Locate the cell with the specified text and output its (x, y) center coordinate. 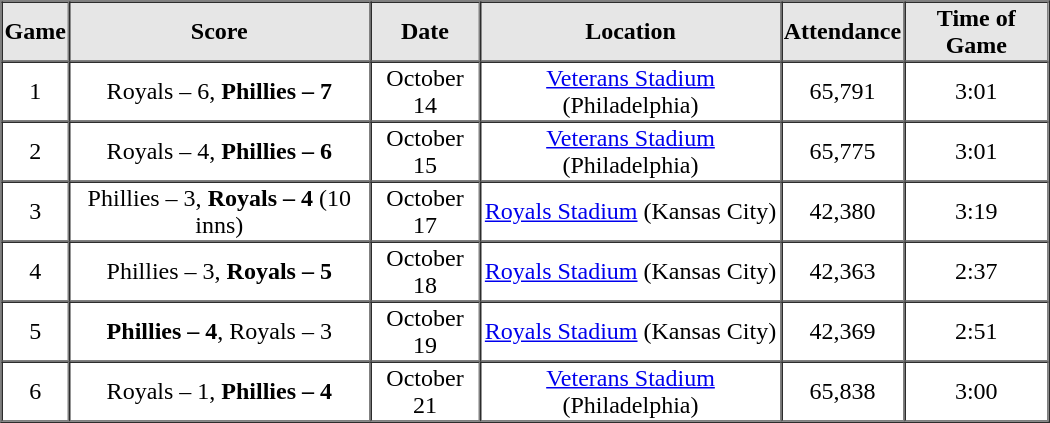
42,363 (842, 272)
October 15 (426, 152)
Time of Game (976, 32)
6 (36, 392)
Date (426, 32)
Phillies – 3, Royals – 4 (10 inns) (220, 212)
Location (630, 32)
65,838 (842, 392)
Royals – 6, Phillies – 7 (220, 92)
October 21 (426, 392)
1 (36, 92)
October 18 (426, 272)
Score (220, 32)
2 (36, 152)
October 14 (426, 92)
Phillies – 3, Royals – 5 (220, 272)
5 (36, 332)
Phillies – 4, Royals – 3 (220, 332)
42,369 (842, 332)
Royals – 1, Phillies – 4 (220, 392)
2:51 (976, 332)
October 19 (426, 332)
October 17 (426, 212)
2:37 (976, 272)
65,791 (842, 92)
Game (36, 32)
3 (36, 212)
Attendance (842, 32)
4 (36, 272)
65,775 (842, 152)
3:00 (976, 392)
3:19 (976, 212)
Royals – 4, Phillies – 6 (220, 152)
42,380 (842, 212)
